Locate the cell with the specified text and output its (x, y) center coordinate. 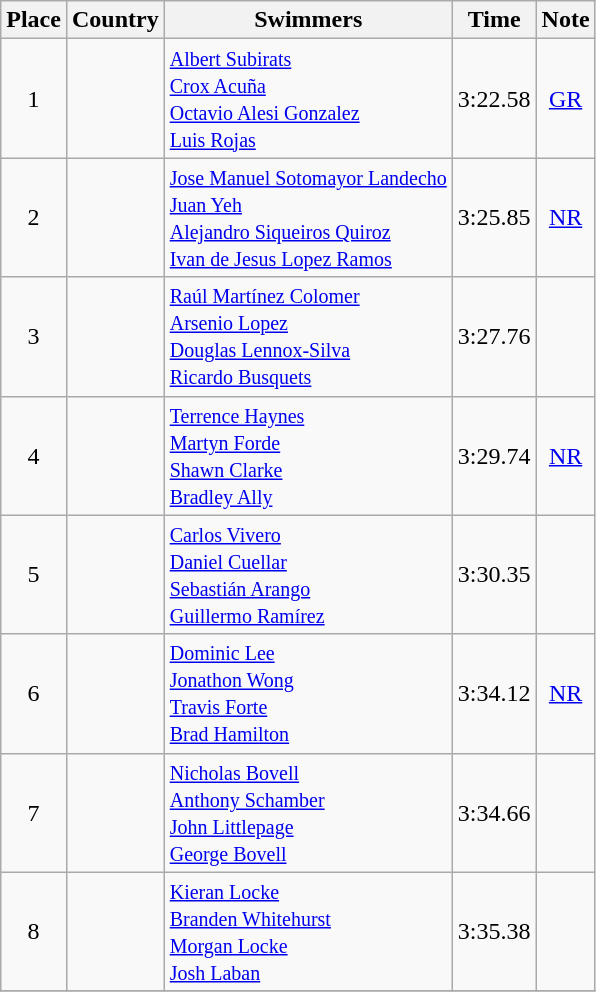
Kieran Locke Branden Whitehurst Morgan Locke Josh Laban (308, 932)
3:30.35 (494, 574)
5 (34, 574)
4 (34, 456)
Albert Subirats Crox Acuña Octavio Alesi Gonzalez Luis Rojas (308, 98)
3:35.38 (494, 932)
1 (34, 98)
3:34.66 (494, 812)
Terrence Haynes Martyn Forde Shawn Clarke Bradley Ally (308, 456)
Raúl Martínez Colomer Arsenio Lopez Douglas Lennox-Silva Ricardo Busquets (308, 336)
GR (566, 98)
3:34.12 (494, 694)
3:22.58 (494, 98)
2 (34, 218)
3:27.76 (494, 336)
6 (34, 694)
Place (34, 20)
3 (34, 336)
Jose Manuel Sotomayor LandechoJuan YehAlejandro Siqueiros QuirozIvan de Jesus Lopez Ramos (308, 218)
Carlos Vivero Daniel Cuellar Sebastián Arango Guillermo Ramírez (308, 574)
3:25.85 (494, 218)
7 (34, 812)
3:29.74 (494, 456)
Dominic Lee Jonathon Wong Travis Forte Brad Hamilton (308, 694)
Time (494, 20)
Nicholas Bovell Anthony Schamber John Littlepage George Bovell (308, 812)
Note (566, 20)
Swimmers (308, 20)
8 (34, 932)
Country (115, 20)
